Extract the [x, y] coordinate from the center of the cell holding the provided text.  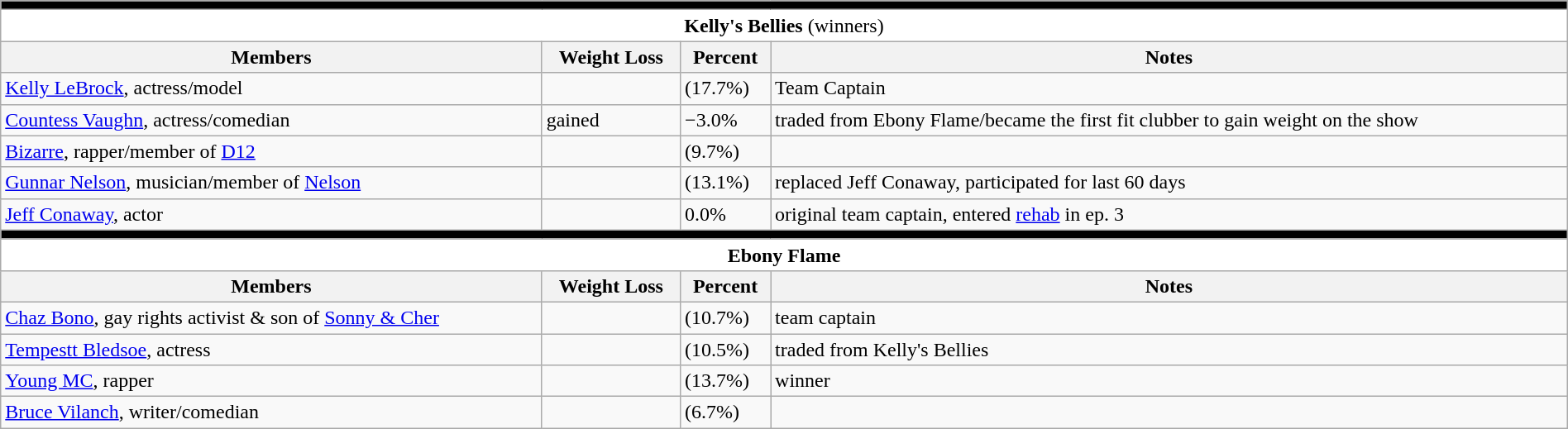
(10.7%) [726, 317]
0.0% [726, 214]
winner [1169, 381]
Countess Vaughn, actress/comedian [271, 120]
Bizarre, rapper/member of D12 [271, 151]
original team captain, entered rehab in ep. 3 [1169, 214]
Ebony Flame [784, 255]
Chaz Bono, gay rights activist & son of Sonny & Cher [271, 317]
Kelly's Bellies (winners) [784, 26]
Jeff Conaway, actor [271, 214]
team captain [1169, 317]
Kelly LeBrock, actress/model [271, 88]
−3.0% [726, 120]
Gunnar Nelson, musician/member of Nelson [271, 183]
(13.1%) [726, 183]
traded from Ebony Flame/became the first fit clubber to gain weight on the show [1169, 120]
Team Captain [1169, 88]
Tempestt Bledsoe, actress [271, 350]
Young MC, rapper [271, 381]
(13.7%) [726, 381]
(9.7%) [726, 151]
(17.7%) [726, 88]
traded from Kelly's Bellies [1169, 350]
(6.7%) [726, 412]
(10.5%) [726, 350]
Bruce Vilanch, writer/comedian [271, 412]
gained [610, 120]
replaced Jeff Conaway, participated for last 60 days [1169, 183]
